Return [X, Y] of the center of cell containing provided text 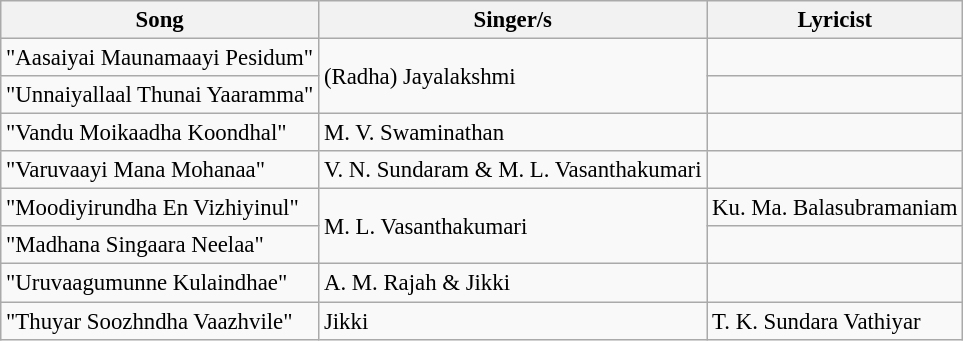
V. N. Sundaram & M. L. Vasanthakumari [513, 170]
Singer/s [513, 20]
"Madhana Singaara Neelaa" [160, 245]
Ku. Ma. Balasubramaniam [835, 208]
"Unnaiyallaal Thunai Yaaramma" [160, 95]
(Radha) Jayalakshmi [513, 76]
A. M. Rajah & Jikki [513, 283]
M. V. Swaminathan [513, 133]
"Varuvaayi Mana Mohanaa" [160, 170]
T. K. Sundara Vathiyar [835, 321]
"Moodiyirundha En Vizhiyinul" [160, 208]
"Uruvaagumunne Kulaindhae" [160, 283]
Song [160, 20]
Jikki [513, 321]
"Thuyar Soozhndha Vaazhvile" [160, 321]
Lyricist [835, 20]
M. L. Vasanthakumari [513, 226]
"Aasaiyai Maunamaayi Pesidum" [160, 58]
"Vandu Moikaadha Koondhal" [160, 133]
